For the text-containing cell, return its midpoint in (x, y) coordinate format. 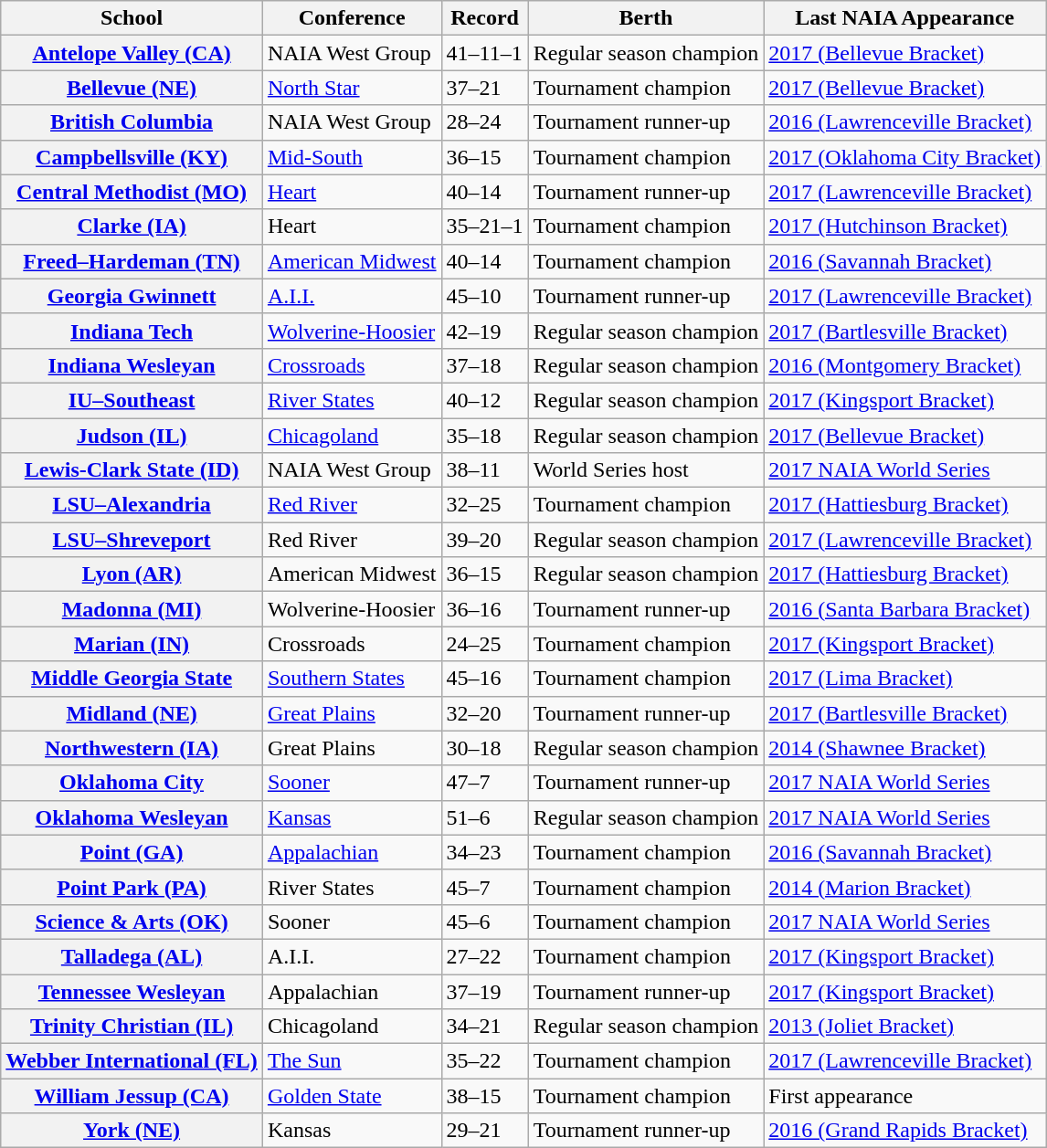
Marian (IN) (132, 644)
2017 (Hutchinson Bracket) (904, 226)
2014 (Shawnee Bracket) (904, 748)
2016 (Lawrenceville Bracket) (904, 122)
Judson (IL) (132, 436)
2017 (Oklahoma City Bracket) (904, 157)
2017 (Lima Bracket) (904, 679)
York (NE) (132, 1131)
37–21 (484, 88)
Webber International (FL) (132, 1061)
Tennessee Wesleyan (132, 991)
First appearance (904, 1096)
Point Park (PA) (132, 887)
Indiana Tech (132, 331)
IU–Southeast (132, 400)
North Star (352, 88)
51–6 (484, 817)
2016 (Grand Rapids Bracket) (904, 1131)
Freed–Hardeman (TN) (132, 261)
37–19 (484, 991)
Berth (646, 18)
41–11–1 (484, 53)
38–15 (484, 1096)
Science & Arts (OK) (132, 922)
35–22 (484, 1061)
47–7 (484, 783)
Conference (352, 18)
34–21 (484, 1027)
Southern States (352, 679)
LSU–Shreveport (132, 540)
27–22 (484, 956)
42–19 (484, 331)
2013 (Joliet Bracket) (904, 1027)
Madonna (MI) (132, 609)
38–11 (484, 470)
Trinity Christian (IL) (132, 1027)
32–20 (484, 713)
LSU–Alexandria (132, 505)
2014 (Marion Bracket) (904, 887)
William Jessup (CA) (132, 1096)
39–20 (484, 540)
2016 (Santa Barbara Bracket) (904, 609)
45–10 (484, 296)
Middle Georgia State (132, 679)
Campbellsville (KY) (132, 157)
Midland (NE) (132, 713)
Mid-South (352, 157)
World Series host (646, 470)
40–12 (484, 400)
32–25 (484, 505)
Bellevue (NE) (132, 88)
Oklahoma Wesleyan (132, 817)
Lewis-Clark State (ID) (132, 470)
Talladega (AL) (132, 956)
Central Methodist (MO) (132, 192)
36–16 (484, 609)
2016 (Montgomery Bracket) (904, 365)
37–18 (484, 365)
45–16 (484, 679)
The Sun (352, 1061)
35–18 (484, 436)
Antelope Valley (CA) (132, 53)
35–21–1 (484, 226)
Georgia Gwinnett (132, 296)
Point (GA) (132, 852)
Clarke (IA) (132, 226)
34–23 (484, 852)
Northwestern (IA) (132, 748)
Indiana Wesleyan (132, 365)
Golden State (352, 1096)
28–24 (484, 122)
British Columbia (132, 122)
Record (484, 18)
Last NAIA Appearance (904, 18)
24–25 (484, 644)
30–18 (484, 748)
Lyon (AR) (132, 574)
45–6 (484, 922)
29–21 (484, 1131)
Oklahoma City (132, 783)
45–7 (484, 887)
School (132, 18)
